Output the (X, Y) coordinate of the center of the cell containing the given text.  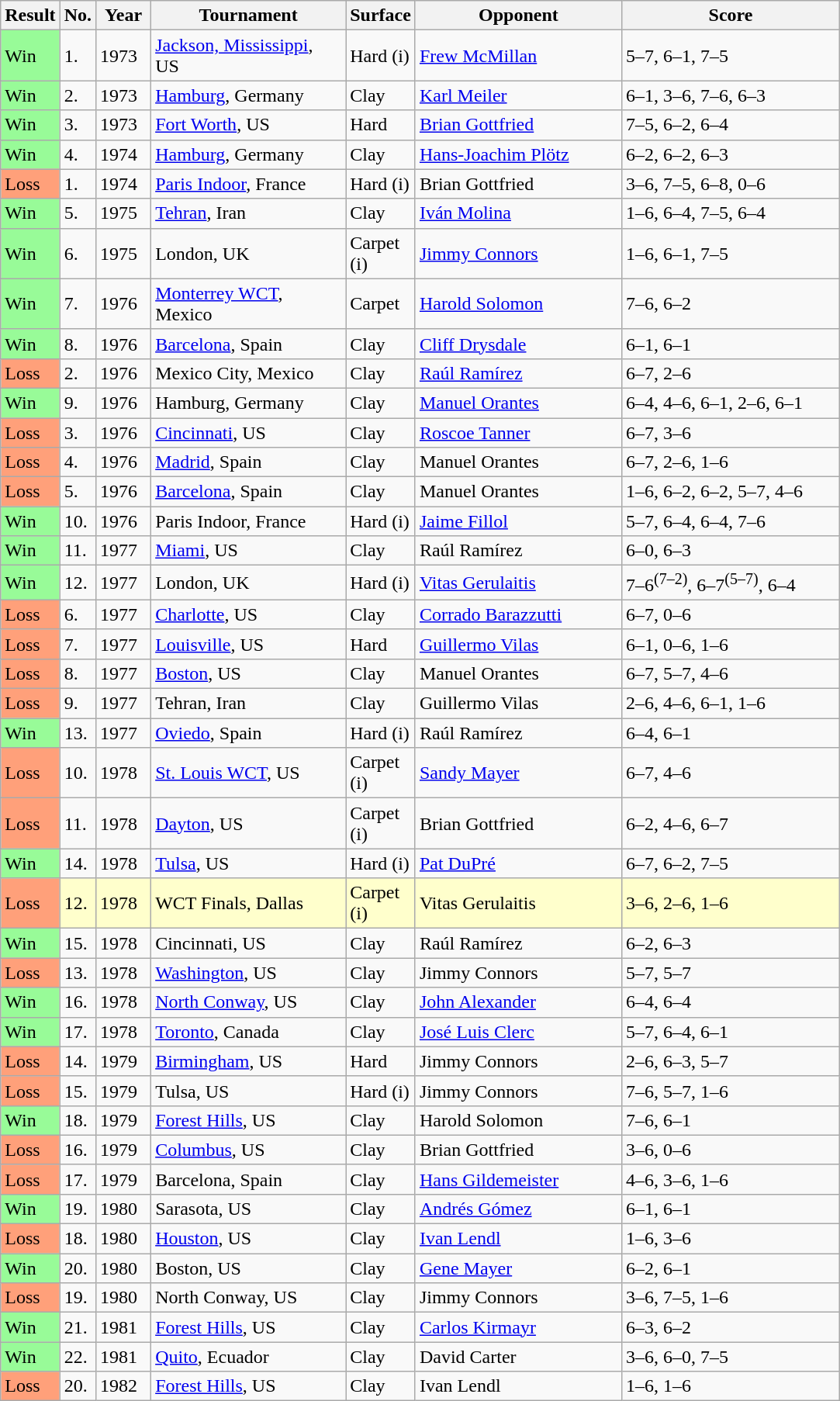
Jaime Fillol (518, 521)
Jackson, Mississippi, US (248, 56)
6–2, 6–1 (731, 1268)
1–6, 1–6 (731, 1386)
Opponent (518, 16)
7–6(7–2), 6–7(5–7), 6–4 (731, 583)
6–1, 3–6, 7–6, 6–3 (731, 95)
Sandy Mayer (518, 773)
Result (30, 16)
Andrés Gómez (518, 1209)
22. (78, 1357)
Washington, US (248, 973)
6–2, 6–3 (731, 943)
Louisville, US (248, 644)
Carpet (381, 304)
6–7, 3–6 (731, 432)
José Luis Clerc (518, 1032)
Quito, Ecuador (248, 1357)
Fort Worth, US (248, 125)
3–6, 0–6 (731, 1150)
21. (78, 1327)
5–7, 6–4, 6–1 (731, 1032)
Corrado Barazzutti (518, 614)
5–7, 5–7 (731, 973)
Roscoe Tanner (518, 432)
WCT Finals, Dallas (248, 903)
Charlotte, US (248, 614)
7–6, 6–2 (731, 304)
Tournament (248, 16)
Karl Meiler (518, 95)
Hans Gildemeister (518, 1179)
Madrid, Spain (248, 462)
6–4, 6–1 (731, 733)
6–7, 6–2, 7–5 (731, 863)
6–7, 0–6 (731, 614)
1–6, 6–1, 7–5 (731, 253)
Carlos Kirmayr (518, 1327)
David Carter (518, 1357)
Surface (381, 16)
Miami, US (248, 551)
6–1, 0–6, 1–6 (731, 644)
Gene Mayer (518, 1268)
1–6, 3–6 (731, 1239)
Oviedo, Spain (248, 733)
6–2, 4–6, 6–7 (731, 824)
Houston, US (248, 1239)
5–7, 6–4, 6–4, 7–6 (731, 521)
Hans-Joachim Plötz (518, 154)
3–6, 7–5, 6–8, 0–6 (731, 184)
6–0, 6–3 (731, 551)
Sarasota, US (248, 1209)
Columbus, US (248, 1150)
Iván Molina (518, 213)
6–7, 5–7, 4–6 (731, 673)
7–6, 6–1 (731, 1120)
St. Louis WCT, US (248, 773)
Cliff Drysdale (518, 344)
Mexico City, Mexico (248, 373)
Year (124, 16)
5–7, 6–1, 7–5 (731, 56)
Frew McMillan (518, 56)
6–2, 6–2, 6–3 (731, 154)
1–6, 6–2, 6–2, 5–7, 4–6 (731, 492)
6–7, 2–6 (731, 373)
Toronto, Canada (248, 1032)
Dayton, US (248, 824)
Monterrey WCT, Mexico (248, 304)
3–6, 6–0, 7–5 (731, 1357)
Score (731, 16)
Pat DuPré (518, 863)
7–5, 6–2, 6–4 (731, 125)
6–7, 4–6 (731, 773)
6–3, 6–2 (731, 1327)
4–6, 3–6, 1–6 (731, 1179)
John Alexander (518, 1002)
6–4, 6–4 (731, 1002)
Birmingham, US (248, 1061)
2–6, 6–3, 5–7 (731, 1061)
2–6, 4–6, 6–1, 1–6 (731, 704)
1982 (124, 1386)
No. (78, 16)
3–6, 2–6, 1–6 (731, 903)
1–6, 6–4, 7–5, 6–4 (731, 213)
3–6, 7–5, 1–6 (731, 1298)
6–4, 4–6, 6–1, 2–6, 6–1 (731, 403)
7–6, 5–7, 1–6 (731, 1091)
6–7, 2–6, 1–6 (731, 462)
